Scan for the cell matching the given text and deliver its [x, y] coordinate at center. 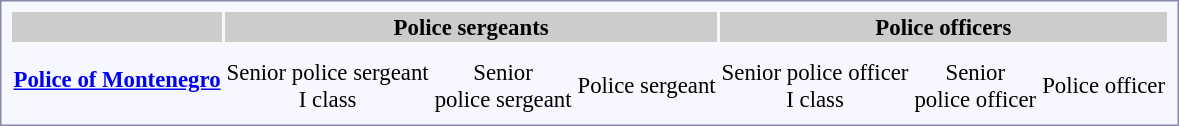
Police officers [943, 27]
Police officer [1104, 86]
Seniorpolice officer [976, 86]
Senior police sergeantI class [328, 86]
Police of Montenegro [117, 80]
Police sergeant [646, 86]
Seniorpolice sergeant [503, 86]
Police sergeants [471, 27]
Senior police officerI class [815, 86]
